Pinpoint the cell where the given text exists, returning its [x, y] midpoint coordinate. 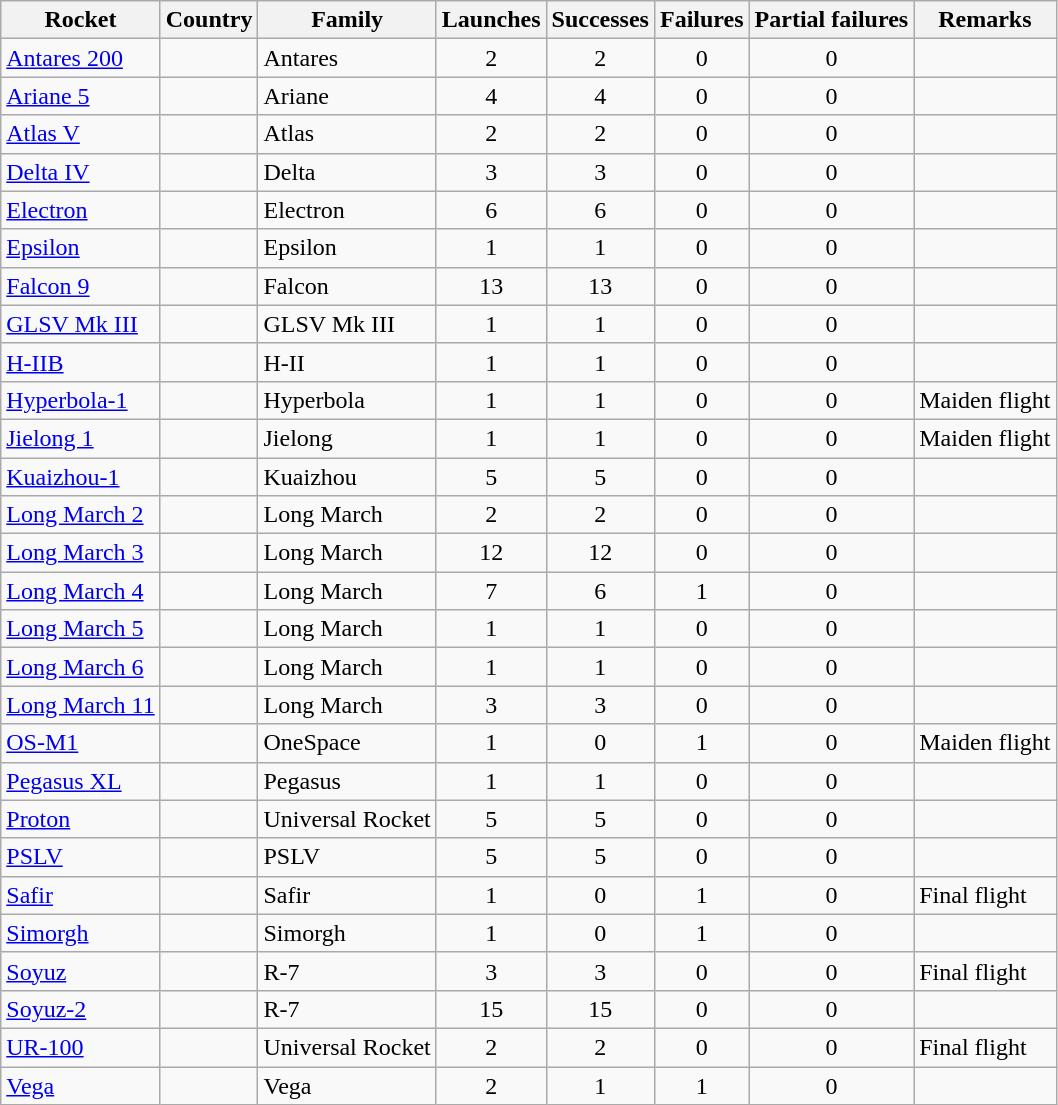
Soyuz [80, 971]
7 [491, 591]
Pegasus [347, 781]
Antares [347, 58]
Long March 6 [80, 667]
Rocket [80, 20]
Ariane 5 [80, 96]
Family [347, 20]
Ariane [347, 96]
Launches [491, 20]
Kuaizhou-1 [80, 477]
Country [209, 20]
H-IIB [80, 362]
Pegasus XL [80, 781]
Soyuz-2 [80, 1009]
Atlas V [80, 134]
Kuaizhou [347, 477]
H-II [347, 362]
Hyperbola-1 [80, 400]
Failures [702, 20]
OS-M1 [80, 743]
Partial failures [832, 20]
OneSpace [347, 743]
Long March 3 [80, 553]
Delta IV [80, 172]
Long March 2 [80, 515]
Long March 4 [80, 591]
Falcon 9 [80, 286]
Delta [347, 172]
UR-100 [80, 1047]
Antares 200 [80, 58]
Remarks [985, 20]
Proton [80, 819]
Falcon [347, 286]
Long March 5 [80, 629]
Jielong 1 [80, 438]
Successes [600, 20]
Long March 11 [80, 705]
Hyperbola [347, 400]
Jielong [347, 438]
Atlas [347, 134]
